Capture the cell that displays the provided text and extract its (X, Y) central coordinate. 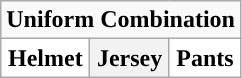
Jersey (130, 58)
Helmet (46, 58)
Pants (204, 58)
Uniform Combination (121, 20)
